Determine the (X, Y) coordinate at the center of the cell enclosing the given text.  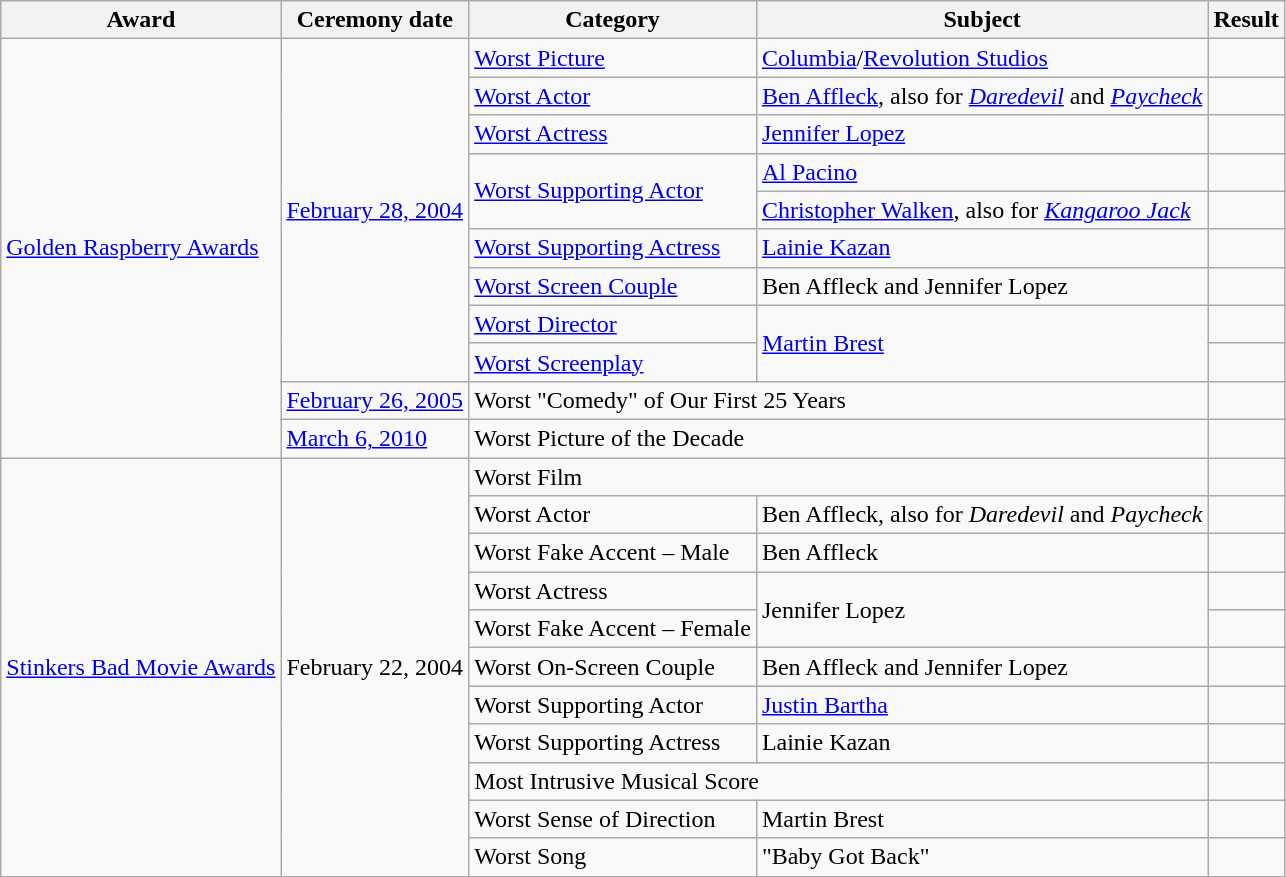
Golden Raspberry Awards (141, 248)
Worst Picture of the Decade (838, 438)
Worst Song (613, 857)
Worst Picture (613, 58)
Result (1246, 20)
"Baby Got Back" (982, 857)
Award (141, 20)
Columbia/Revolution Studios (982, 58)
Worst Fake Accent – Female (613, 629)
Stinkers Bad Movie Awards (141, 668)
Subject (982, 20)
Worst "Comedy" of Our First 25 Years (838, 400)
Ceremony date (375, 20)
March 6, 2010 (375, 438)
Category (613, 20)
Most Intrusive Musical Score (838, 781)
Justin Bartha (982, 705)
February 28, 2004 (375, 210)
Worst Director (613, 324)
Al Pacino (982, 172)
Worst On-Screen Couple (613, 667)
Worst Sense of Direction (613, 819)
Worst Fake Accent – Male (613, 553)
Ben Affleck (982, 553)
Worst Film (838, 477)
Christopher Walken, also for Kangaroo Jack (982, 210)
Worst Screenplay (613, 362)
February 26, 2005 (375, 400)
Worst Screen Couple (613, 286)
February 22, 2004 (375, 668)
